Capture the cell that displays the provided text and extract its (x, y) central coordinate. 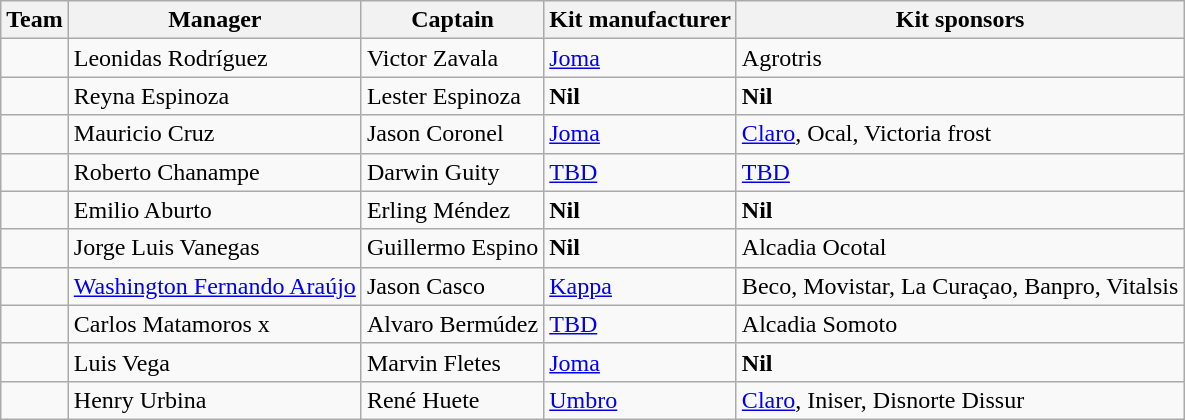
Alcadia Somoto (960, 324)
Alcadia Ocotal (960, 248)
Claro, Iniser, Disnorte Dissur (960, 400)
Alvaro Bermúdez (452, 324)
Jason Casco (452, 286)
Marvin Fletes (452, 362)
Captain (452, 20)
Washington Fernando Araújo (214, 286)
Emilio Aburto (214, 210)
Victor Zavala (452, 58)
Agrotris (960, 58)
Kappa (640, 286)
Reyna Espinoza (214, 96)
Jorge Luis Vanegas (214, 248)
Guillermo Espino (452, 248)
Claro, Ocal, Victoria frost (960, 134)
Erling Méndez (452, 210)
Mauricio Cruz (214, 134)
Henry Urbina (214, 400)
Leonidas Rodríguez (214, 58)
Beco, Movistar, La Curaçao, Banpro, Vitalsis (960, 286)
Roberto Chanampe (214, 172)
Kit manufacturer (640, 20)
Luis Vega (214, 362)
Kit sponsors (960, 20)
Team (35, 20)
René Huete (452, 400)
Carlos Matamoros x (214, 324)
Manager (214, 20)
Darwin Guity (452, 172)
Umbro (640, 400)
Jason Coronel (452, 134)
Lester Espinoza (452, 96)
